Return the (X, Y) coordinate for the center point of the cell that contains the specified text.  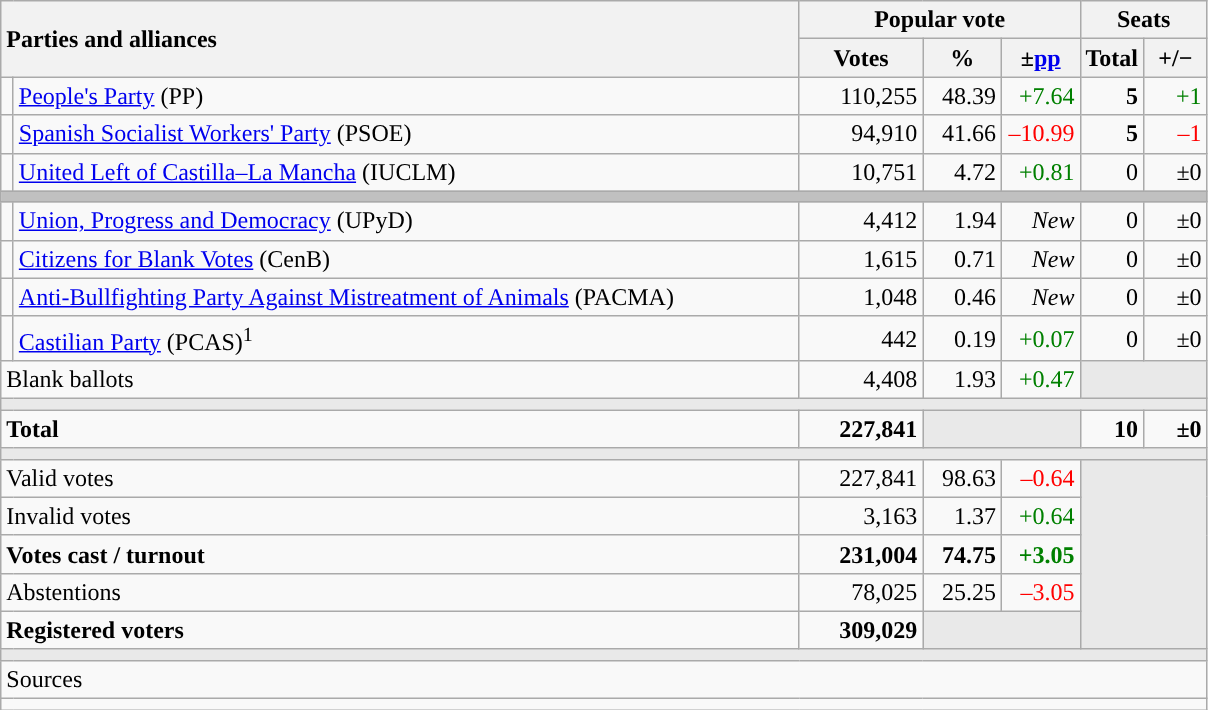
–0.64 (1040, 478)
Seats (1144, 20)
+0.81 (1040, 172)
+0.47 (1040, 380)
94,910 (861, 134)
Blank ballots (400, 380)
People's Party (PP) (406, 96)
Registered voters (400, 630)
Votes cast / turnout (400, 554)
4.72 (962, 172)
Anti-Bullfighting Party Against Mistreatment of Animals (PACMA) (406, 297)
78,025 (861, 592)
Citizens for Blank Votes (CenB) (406, 259)
+0.07 (1040, 338)
110,255 (861, 96)
–10.99 (1040, 134)
Sources (604, 679)
+/− (1176, 58)
1,048 (861, 297)
Valid votes (400, 478)
0.19 (962, 338)
Popular vote (940, 20)
4,408 (861, 380)
10,751 (861, 172)
+1 (1176, 96)
1.94 (962, 221)
231,004 (861, 554)
1.37 (962, 516)
98.63 (962, 478)
±pp (1040, 58)
10 (1112, 429)
1.93 (962, 380)
41.66 (962, 134)
25.25 (962, 592)
–1 (1176, 134)
Abstentions (400, 592)
+0.64 (1040, 516)
Castilian Party (PCAS)1 (406, 338)
3,163 (861, 516)
Parties and alliances (400, 39)
0.46 (962, 297)
–3.05 (1040, 592)
309,029 (861, 630)
Spanish Socialist Workers' Party (PSOE) (406, 134)
% (962, 58)
Votes (861, 58)
+3.05 (1040, 554)
1,615 (861, 259)
Invalid votes (400, 516)
0.71 (962, 259)
+7.64 (1040, 96)
4,412 (861, 221)
United Left of Castilla–La Mancha (IUCLM) (406, 172)
74.75 (962, 554)
442 (861, 338)
48.39 (962, 96)
Union, Progress and Democracy (UPyD) (406, 221)
